Determine the (X, Y) coordinate at the center of the cell enclosing the given text.  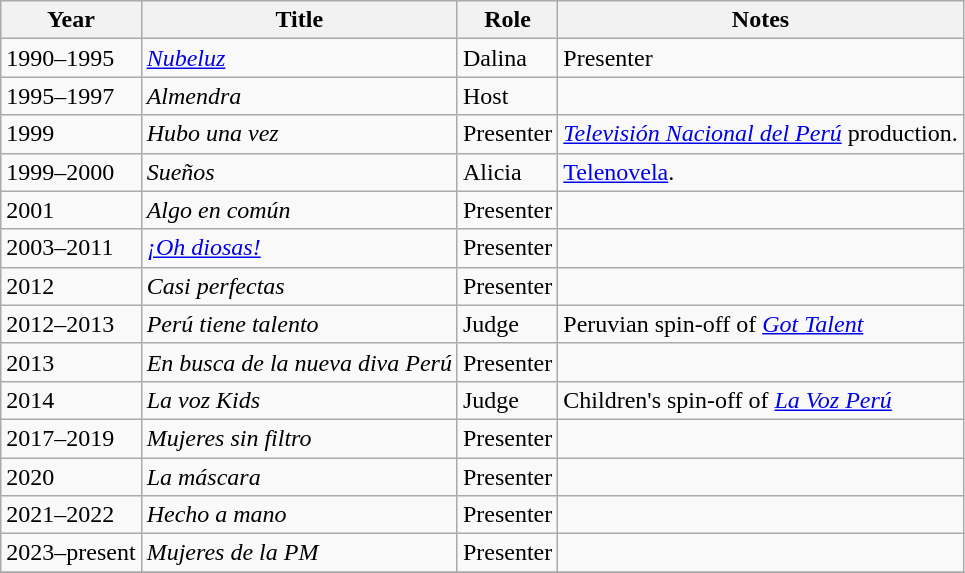
Mujeres de la PM (299, 553)
Dalina (507, 58)
1995–1997 (71, 96)
Host (507, 96)
Nubeluz (299, 58)
Perú tiene talento (299, 324)
Notes (760, 20)
En busca de la nueva diva Perú (299, 362)
Title (299, 20)
1999–2000 (71, 172)
Year (71, 20)
Mujeres sin filtro (299, 438)
¡Oh diosas! (299, 248)
1999 (71, 134)
La máscara (299, 477)
2013 (71, 362)
2012 (71, 286)
Role (507, 20)
Televisión Nacional del Perú production. (760, 134)
2003–2011 (71, 248)
2023–present (71, 553)
Algo en común (299, 210)
Hubo una vez (299, 134)
Casi perfectas (299, 286)
2014 (71, 400)
Alicia (507, 172)
2020 (71, 477)
Telenovela. (760, 172)
2001 (71, 210)
Almendra (299, 96)
Hecho a mano (299, 515)
2021–2022 (71, 515)
Peruvian spin-off of Got Talent (760, 324)
1990–1995 (71, 58)
La voz Kids (299, 400)
Sueños (299, 172)
2012–2013 (71, 324)
2017–2019 (71, 438)
Children's spin-off of La Voz Perú (760, 400)
